For the text-containing cell, return its midpoint in (x, y) coordinate format. 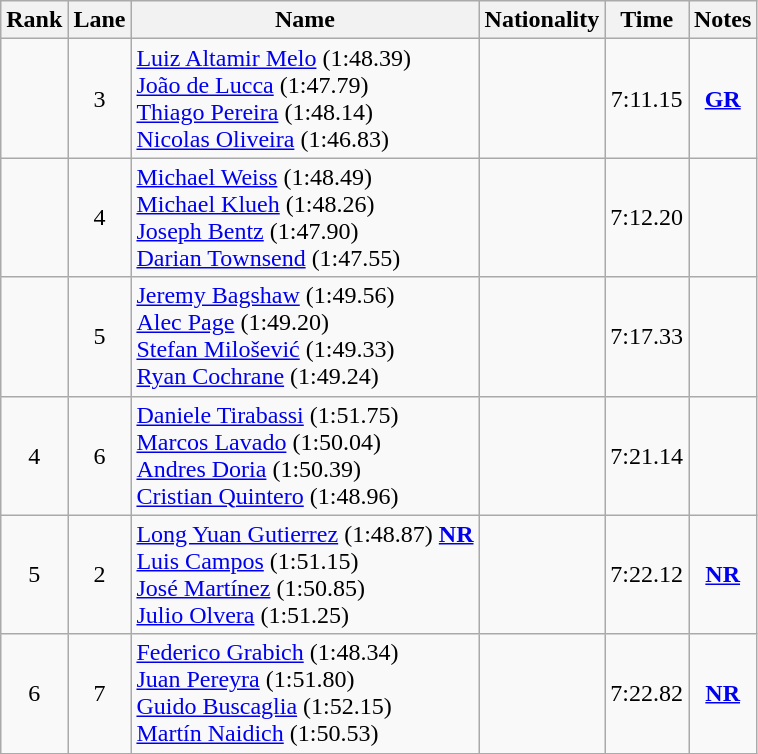
Jeremy Bagshaw (1:49.56) Alec Page (1:49.20) Stefan Milošević (1:49.33) Ryan Cochrane (1:49.24) (305, 336)
Time (647, 20)
Luiz Altamir Melo (1:48.39) João de Lucca (1:47.79) Thiago Pereira (1:48.14) Nicolas Oliveira (1:46.83) (305, 98)
2 (100, 574)
Michael Weiss (1:48.49) Michael Klueh (1:48.26) Joseph Bentz (1:47.90) Darian Townsend (1:47.55) (305, 218)
7:22.12 (647, 574)
Daniele Tirabassi (1:51.75)Marcos Lavado (1:50.04)Andres Doria (1:50.39)Cristian Quintero (1:48.96) (305, 456)
Nationality (542, 20)
GR (722, 98)
Name (305, 20)
7:11.15 (647, 98)
Long Yuan Gutierrez (1:48.87) NRLuis Campos (1:51.15)José Martínez (1:50.85)Julio Olvera (1:51.25) (305, 574)
7:12.20 (647, 218)
Notes (722, 20)
Rank (34, 20)
Federico Grabich (1:48.34) Juan Pereyra (1:51.80) Guido Buscaglia (1:52.15) Martín Naidich (1:50.53) (305, 694)
7:21.14 (647, 456)
3 (100, 98)
Lane (100, 20)
7 (100, 694)
7:17.33 (647, 336)
7:22.82 (647, 694)
